Extract the (X, Y) coordinate from the center of the cell holding the provided text.  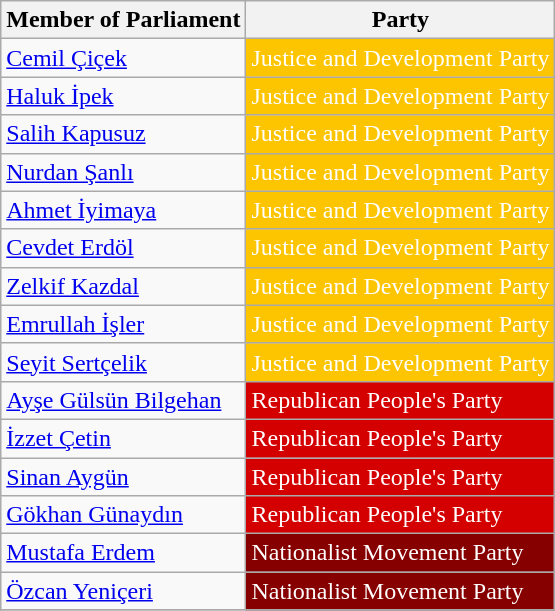
Zelkif Kazdal (124, 286)
Mustafa Erdem (124, 553)
Nurdan Şanlı (124, 172)
Member of Parliament (124, 20)
Gökhan Günaydın (124, 515)
Emrullah İşler (124, 324)
Özcan Yeniçeri (124, 591)
Ahmet İyimaya (124, 210)
Salih Kapusuz (124, 134)
Sinan Aygün (124, 477)
Haluk İpek (124, 96)
Party (400, 20)
Cevdet Erdöl (124, 248)
İzzet Çetin (124, 438)
Ayşe Gülsün Bilgehan (124, 400)
Seyit Sertçelik (124, 362)
Cemil Çiçek (124, 58)
